Return [x, y] of the center of cell containing provided text 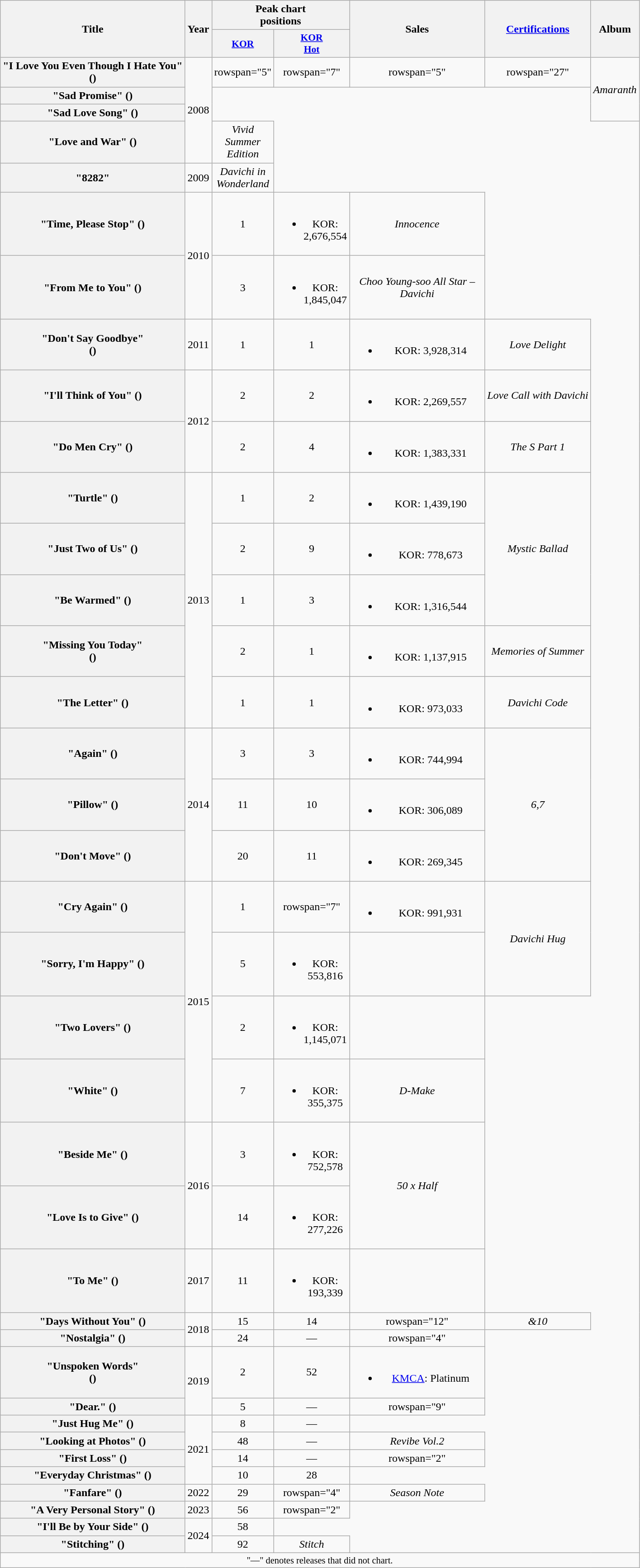
"Cry Again" () [93, 907]
Davichi in Wonderland [243, 177]
"Missing You Today" () [93, 651]
KOR: 1,383,331 [417, 447]
9 [312, 549]
"Dear." () [93, 1407]
"A Very Personal Story" () [93, 1510]
KOR: 1,845,047 [312, 287]
KOR: 306,089 [417, 805]
"White" () [93, 1091]
rowspan="9" [417, 1407]
"First Loss" () [93, 1458]
KOR: 2,269,557 [417, 395]
Davichi Hug [538, 939]
52 [312, 1373]
2018 [198, 1329]
"Be Warmed" () [93, 600]
Revibe Vol.2 [417, 1441]
KORHot [312, 43]
&10 [538, 1321]
56 [243, 1510]
Vivid Summer Edition [243, 142]
2013 [198, 600]
KOR: 752,578 [312, 1154]
"Again" () [93, 753]
"Sorry, I'm Happy" () [93, 964]
29 [243, 1492]
"The Letter" () [93, 703]
Love Call with Davichi [538, 395]
"I'll Think of You" () [93, 395]
"8282" [93, 177]
KOR: 193,339 [312, 1280]
KOR: 973,033 [417, 703]
2008 [198, 110]
"Looking at Photos" () [93, 1441]
2015 [198, 1002]
KOR: 277,226 [312, 1217]
2009 [198, 177]
"Do Men Cry" () [93, 447]
Love Delight [538, 345]
4 [312, 447]
6,7 [538, 805]
2021 [198, 1450]
2022 [198, 1492]
Davichi Code [538, 703]
2017 [198, 1280]
2011 [198, 345]
58 [243, 1527]
Season Note [417, 1492]
Mystic Ballad [538, 549]
KOR: 1,439,190 [417, 498]
D-Make [417, 1091]
KOR: 1,316,544 [417, 600]
Memories of Summer [538, 651]
15 [243, 1321]
Sales [417, 29]
24 [243, 1338]
Stitch [312, 1544]
"I Love You Even Though I Hate You" () [93, 72]
KMCA: Platinum [417, 1373]
The S Part 1 [538, 447]
KOR: 2,676,554 [312, 224]
2016 [198, 1185]
"Don't Say Goodbye" () [93, 345]
92 [243, 1544]
2012 [198, 421]
Album [615, 29]
"I'll Be by Your Side" () [93, 1527]
"Days Without You" () [93, 1321]
KOR [243, 43]
KOR: 355,375 [312, 1091]
KOR: 991,931 [417, 907]
"Just Hug Me" () [93, 1424]
"Don't Move" () [93, 855]
Peak chartpositions [280, 15]
"—" denotes releases that did not chart. [320, 1560]
rowspan="12" [417, 1321]
"Stitching" () [93, 1544]
"Love Is to Give" () [93, 1217]
KOR: 744,994 [417, 753]
Innocence [417, 224]
2023 [198, 1510]
KOR: 3,928,314 [417, 345]
"To Me" () [93, 1280]
Certifications [538, 29]
"Sad Promise" () [93, 95]
"Love and War" () [93, 142]
20 [243, 855]
"From Me to You" () [93, 287]
2024 [198, 1535]
"Sad Love Song" () [93, 113]
KOR: 1,145,071 [312, 1027]
KOR: 269,345 [417, 855]
"Time, Please Stop" () [93, 224]
"Everyday Christmas" () [93, 1475]
"Pillow" () [93, 805]
"Two Lovers" () [93, 1027]
Choo Young-soo All Star – Davichi [417, 287]
2010 [198, 255]
8 [243, 1424]
"Fanfare" () [93, 1492]
KOR: 1,137,915 [417, 651]
Title [93, 29]
"Turtle" () [93, 498]
7 [243, 1091]
rowspan="27" [538, 72]
Amaranth [615, 90]
"Just Two of Us" () [93, 549]
28 [312, 1475]
KOR: 778,673 [417, 549]
KOR: 553,816 [312, 964]
2014 [198, 805]
48 [243, 1441]
Year [198, 29]
50 x Half [417, 1185]
2019 [198, 1381]
"Nostalgia" () [93, 1338]
"Beside Me" () [93, 1154]
"Unspoken Words" () [93, 1373]
